Identify which cell holds the provided text, then report its [X, Y] central coordinate. 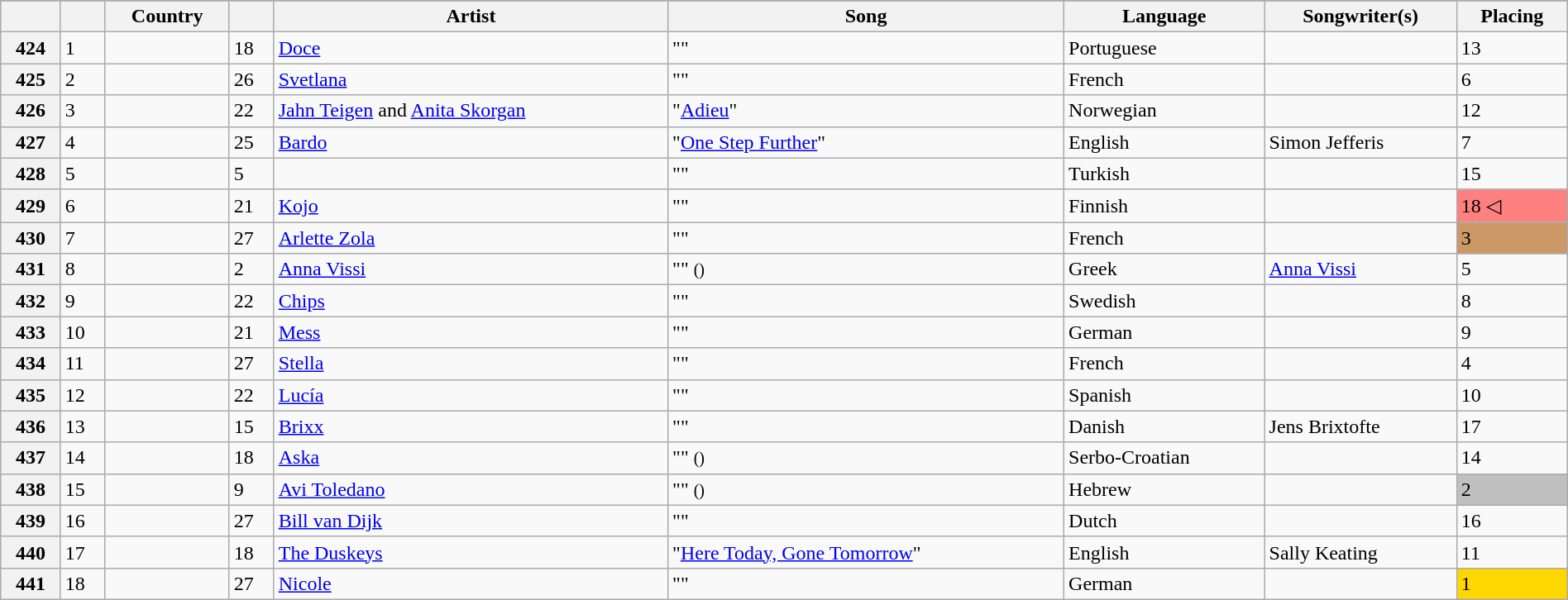
Kojo [471, 206]
429 [31, 206]
424 [31, 48]
436 [31, 426]
"Adieu" [867, 111]
Turkish [1164, 174]
Spanish [1164, 395]
441 [31, 583]
Svetlana [471, 79]
Mess [471, 332]
439 [31, 521]
Dutch [1164, 521]
434 [31, 364]
432 [31, 301]
Aska [471, 458]
Songwriter(s) [1360, 17]
Jens Brixtofte [1360, 426]
427 [31, 142]
430 [31, 238]
438 [31, 489]
Hebrew [1164, 489]
433 [31, 332]
"One Step Further" [867, 142]
Avi Toledano [471, 489]
"Here Today, Gone Tomorrow" [867, 552]
428 [31, 174]
18 ◁ [1512, 206]
437 [31, 458]
The Duskeys [471, 552]
Song [867, 17]
Nicole [471, 583]
Bill van Dijk [471, 521]
Serbo-Croatian [1164, 458]
Country [167, 17]
26 [251, 79]
Doce [471, 48]
Arlette Zola [471, 238]
Jahn Teigen and Anita Skorgan [471, 111]
Lucía [471, 395]
Artist [471, 17]
Greek [1164, 269]
Placing [1512, 17]
Finnish [1164, 206]
25 [251, 142]
Simon Jefferis [1360, 142]
Sally Keating [1360, 552]
440 [31, 552]
Norwegian [1164, 111]
Danish [1164, 426]
Brixx [471, 426]
425 [31, 79]
Stella [471, 364]
Swedish [1164, 301]
426 [31, 111]
Bardo [471, 142]
Language [1164, 17]
Chips [471, 301]
431 [31, 269]
435 [31, 395]
Portuguese [1164, 48]
